For the text-containing cell, return its midpoint in [x, y] coordinate format. 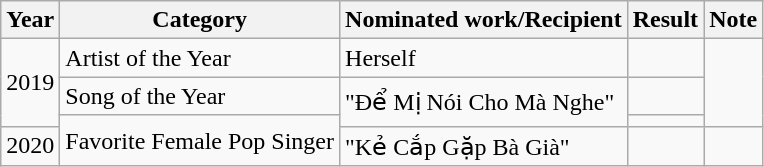
Nominated work/Recipient [484, 20]
2020 [30, 146]
2019 [30, 82]
"Kẻ Cắp Gặp Bà Già" [484, 146]
Artist of the Year [200, 58]
Result [665, 20]
Favorite Female Pop Singer [200, 140]
"Để Mị Nói Cho Mà Nghe" [484, 102]
Category [200, 20]
Note [734, 20]
Song of the Year [200, 96]
Year [30, 20]
Herself [484, 58]
